Find where the given text appears and provide that cell's center as [x, y] coordinate. 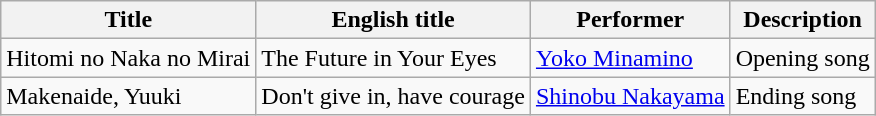
Ending song [802, 96]
Title [128, 20]
Performer [630, 20]
The Future in Your Eyes [394, 58]
Makenaide, Yuuki [128, 96]
Don't give in, have courage [394, 96]
Shinobu Nakayama [630, 96]
Description [802, 20]
English title [394, 20]
Yoko Minamino [630, 58]
Hitomi no Naka no Mirai [128, 58]
Opening song [802, 58]
